Locate the cell with the specified text and output its (X, Y) center coordinate. 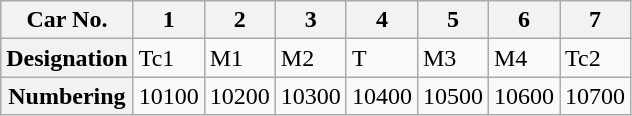
10600 (524, 96)
10500 (452, 96)
M4 (524, 58)
Tc2 (596, 58)
2 (240, 20)
10100 (168, 96)
10200 (240, 96)
M3 (452, 58)
10700 (596, 96)
4 (382, 20)
10300 (310, 96)
M2 (310, 58)
T (382, 58)
M1 (240, 58)
7 (596, 20)
Numbering (67, 96)
10400 (382, 96)
5 (452, 20)
6 (524, 20)
3 (310, 20)
Tc1 (168, 58)
1 (168, 20)
Car No. (67, 20)
Designation (67, 58)
